Pinpoint the cell where the given text exists, returning its (x, y) midpoint coordinate. 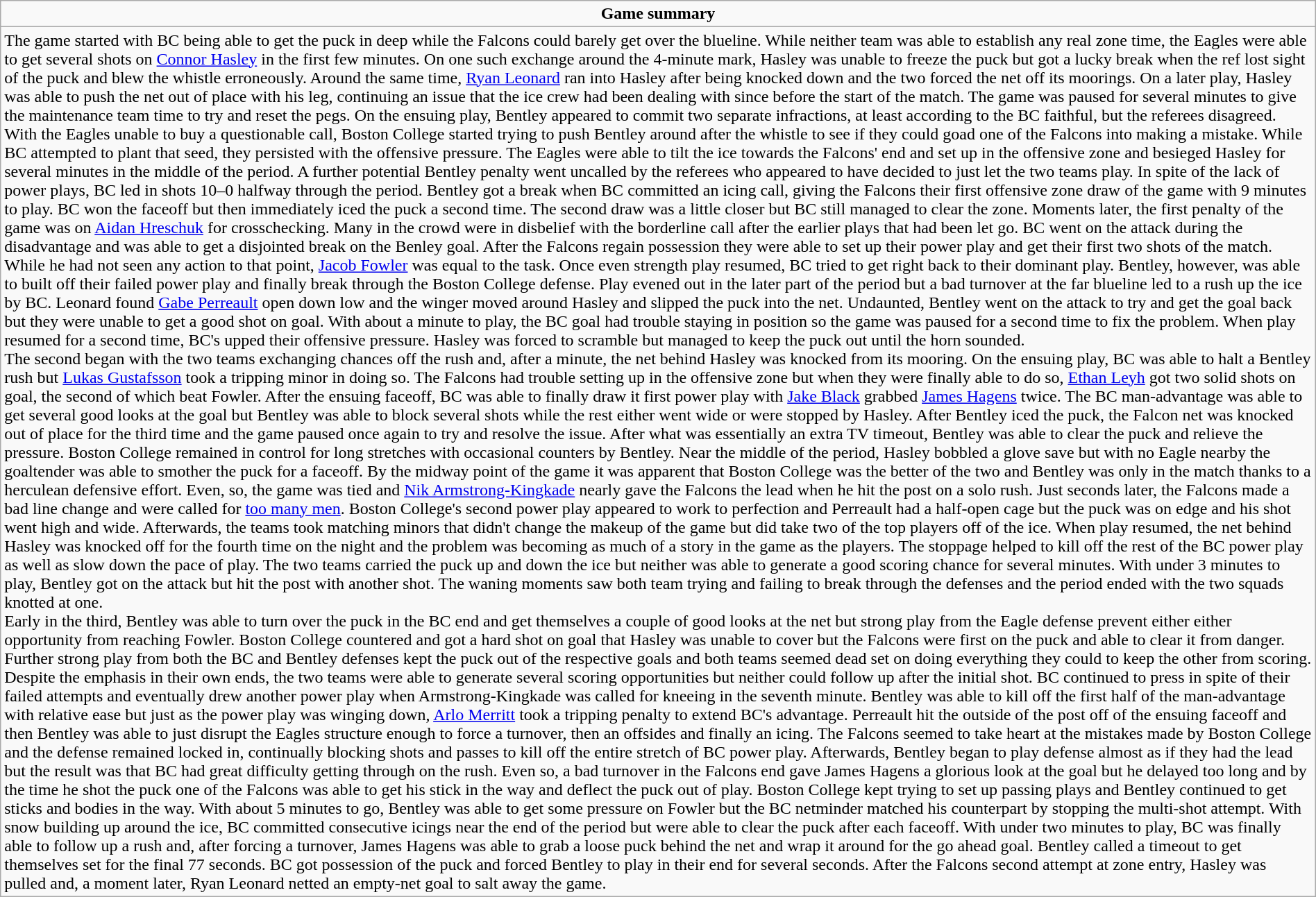
Game summary (658, 14)
